Output the (X, Y) coordinate of the center of the cell containing the given text.  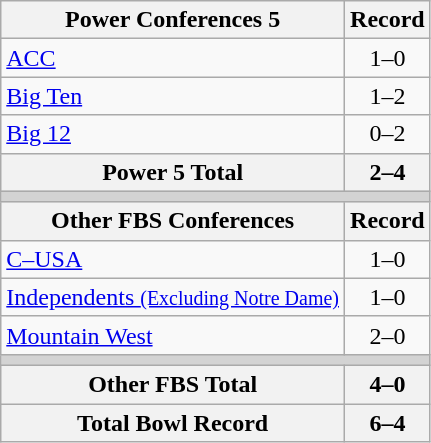
Independents (Excluding Notre Dame) (173, 297)
Power 5 Total (173, 172)
Power Conferences 5 (173, 20)
C–USA (173, 259)
Other FBS Conferences (173, 221)
4–0 (388, 384)
ACC (173, 58)
Total Bowl Record (173, 423)
6–4 (388, 423)
Big Ten (173, 96)
Other FBS Total (173, 384)
1–2 (388, 96)
0–2 (388, 134)
Mountain West (173, 335)
2–0 (388, 335)
2–4 (388, 172)
Big 12 (173, 134)
